Detect which cell encompasses the target text, then output its [X, Y] center coordinate. 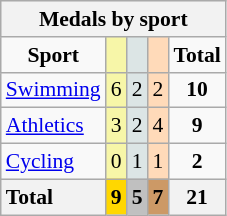
Swimming [54, 90]
Athletics [54, 126]
3 [116, 126]
0 [116, 162]
Sport [54, 55]
10 [196, 90]
5 [138, 197]
7 [158, 197]
4 [158, 126]
6 [116, 90]
Medals by sport [114, 19]
Cycling [54, 162]
21 [196, 197]
